From the cell containing the given text, extract its center point as (x, y) coordinate. 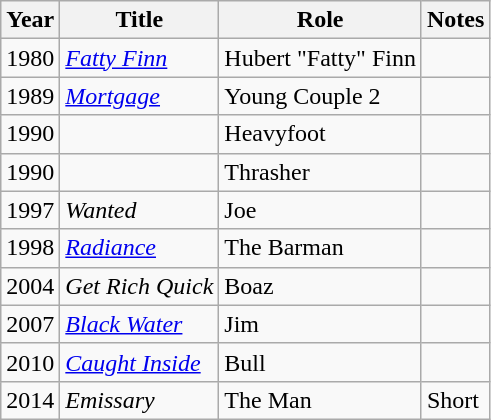
2007 (30, 324)
Thrasher (320, 172)
The Man (320, 400)
Mortgage (140, 96)
Title (140, 20)
Wanted (140, 210)
Emissary (140, 400)
Black Water (140, 324)
Notes (455, 20)
Young Couple 2 (320, 96)
1980 (30, 58)
The Barman (320, 248)
Caught Inside (140, 362)
Role (320, 20)
Fatty Finn (140, 58)
Boaz (320, 286)
2004 (30, 286)
2014 (30, 400)
Joe (320, 210)
1998 (30, 248)
Jim (320, 324)
Radiance (140, 248)
Bull (320, 362)
Get Rich Quick (140, 286)
2010 (30, 362)
Hubert "Fatty" Finn (320, 58)
1989 (30, 96)
Short (455, 400)
1997 (30, 210)
Heavyfoot (320, 134)
Year (30, 20)
